Return the [x, y] coordinate for the center point of the cell that contains the specified text.  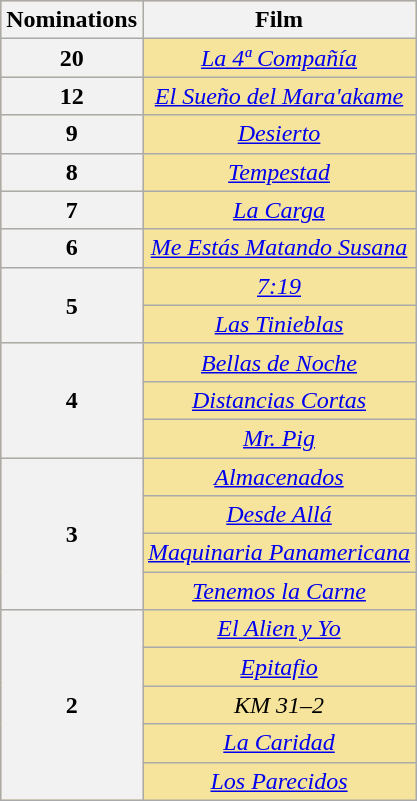
Desierto [278, 134]
Las Tinieblas [278, 324]
12 [72, 96]
Maquinaria Panamericana [278, 553]
Desde Allá [278, 515]
8 [72, 172]
Mr. Pig [278, 438]
5 [72, 305]
Tempestad [278, 172]
La 4ª Compañía [278, 58]
Me Estás Matando Susana [278, 248]
4 [72, 400]
Almacenados [278, 477]
7 [72, 210]
9 [72, 134]
Film [278, 20]
La Caridad [278, 743]
Tenemos la Carne [278, 591]
El Alien y Yo [278, 629]
2 [72, 705]
6 [72, 248]
Epitafio [278, 667]
KM 31–2 [278, 705]
20 [72, 58]
3 [72, 534]
Distancias Cortas [278, 400]
La Carga [278, 210]
El Sueño del Mara'akame [278, 96]
7:19 [278, 286]
Los Parecidos [278, 781]
Bellas de Noche [278, 362]
Nominations [72, 20]
